Return the [X, Y] coordinate for the center point of the cell that contains the specified text.  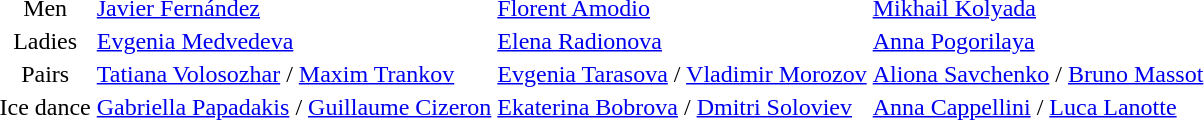
Elena Radionova [682, 41]
Evgenia Tarasova / Vladimir Morozov [682, 74]
Evgenia Medvedeva [294, 41]
Tatiana Volosozhar / Maxim Trankov [294, 74]
